Provide the (x, y) coordinate of the cell's center where the given text is located.  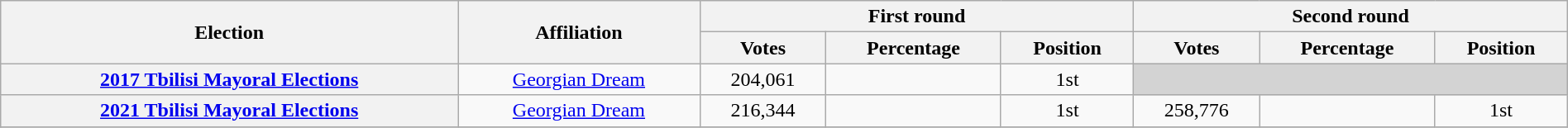
204,061 (762, 79)
Election (230, 32)
258,776 (1197, 111)
First round (916, 17)
2017 Tbilisi Mayoral Elections (230, 79)
2021 Tbilisi Mayoral Elections (230, 111)
Second round (1351, 17)
216,344 (762, 111)
Affiliation (579, 32)
